Search for the cell housing the specified text and yield its [X, Y] center coordinate. 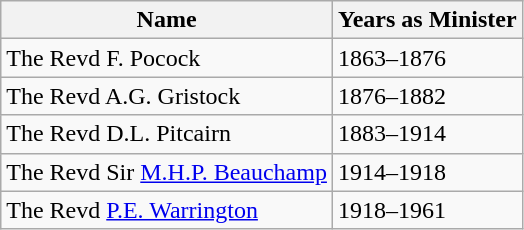
Name [167, 20]
Years as Minister [427, 20]
1876–1882 [427, 96]
1883–1914 [427, 134]
1918–1961 [427, 210]
1914–1918 [427, 172]
The Revd D.L. Pitcairn [167, 134]
The Revd F. Pocock [167, 58]
The Revd A.G. Gristock [167, 96]
1863–1876 [427, 58]
The Revd P.E. Warrington [167, 210]
The Revd Sir M.H.P. Beauchamp [167, 172]
